Locate the cell with the specified text and output its (X, Y) center coordinate. 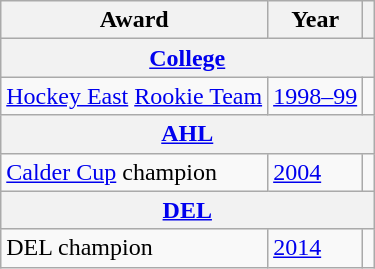
Award (134, 20)
1998–99 (316, 96)
College (188, 58)
Calder Cup champion (134, 172)
Hockey East Rookie Team (134, 96)
2014 (316, 248)
DEL champion (134, 248)
DEL (188, 210)
Year (316, 20)
2004 (316, 172)
AHL (188, 134)
